Find where the given text appears and provide that cell's center as [x, y] coordinate. 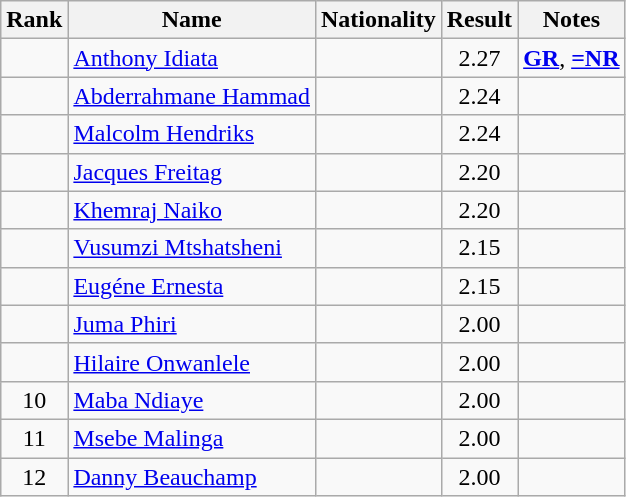
Msebe Malinga [192, 438]
Notes [572, 20]
10 [34, 400]
12 [34, 477]
2.27 [479, 58]
Rank [34, 20]
Danny Beauchamp [192, 477]
Maba Ndiaye [192, 400]
Abderrahmane Hammad [192, 96]
Jacques Freitag [192, 172]
Khemraj Naiko [192, 210]
Result [479, 20]
Nationality [378, 20]
11 [34, 438]
Malcolm Hendriks [192, 134]
Juma Phiri [192, 324]
Hilaire Onwanlele [192, 362]
Eugéne Ernesta [192, 286]
Vusumzi Mtshatsheni [192, 248]
Name [192, 20]
Anthony Idiata [192, 58]
GR, =NR [572, 58]
